Return (x, y) of the center of cell containing provided text 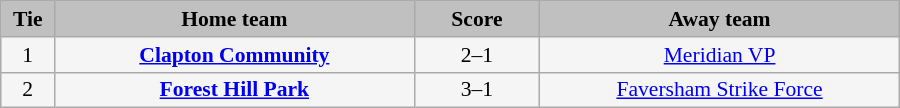
Meridian VP (720, 55)
2 (28, 90)
Tie (28, 19)
Faversham Strike Force (720, 90)
2–1 (477, 55)
Forest Hill Park (234, 90)
Score (477, 19)
3–1 (477, 90)
1 (28, 55)
Home team (234, 19)
Away team (720, 19)
Clapton Community (234, 55)
